Determine the [x, y] coordinate at the center of the cell enclosing the given text.  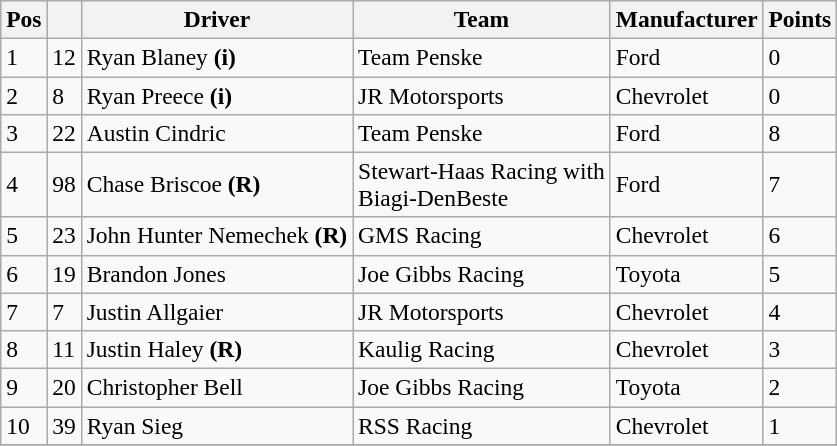
22 [64, 133]
20 [64, 387]
GMS Racing [482, 236]
Chase Briscoe (R) [216, 184]
Justin Allgaier [216, 312]
Ryan Preece (i) [216, 95]
98 [64, 184]
Brandon Jones [216, 274]
Stewart-Haas Racing withBiagi-DenBeste [482, 184]
Points [800, 19]
RSS Racing [482, 425]
9 [24, 387]
Justin Haley (R) [216, 349]
Team [482, 19]
12 [64, 57]
11 [64, 349]
John Hunter Nemechek (R) [216, 236]
Pos [24, 19]
Manufacturer [686, 19]
Ryan Sieg [216, 425]
Austin Cindric [216, 133]
Driver [216, 19]
23 [64, 236]
Ryan Blaney (i) [216, 57]
Christopher Bell [216, 387]
10 [24, 425]
Kaulig Racing [482, 349]
39 [64, 425]
19 [64, 274]
